Detect which cell encompasses the target text, then output its [x, y] center coordinate. 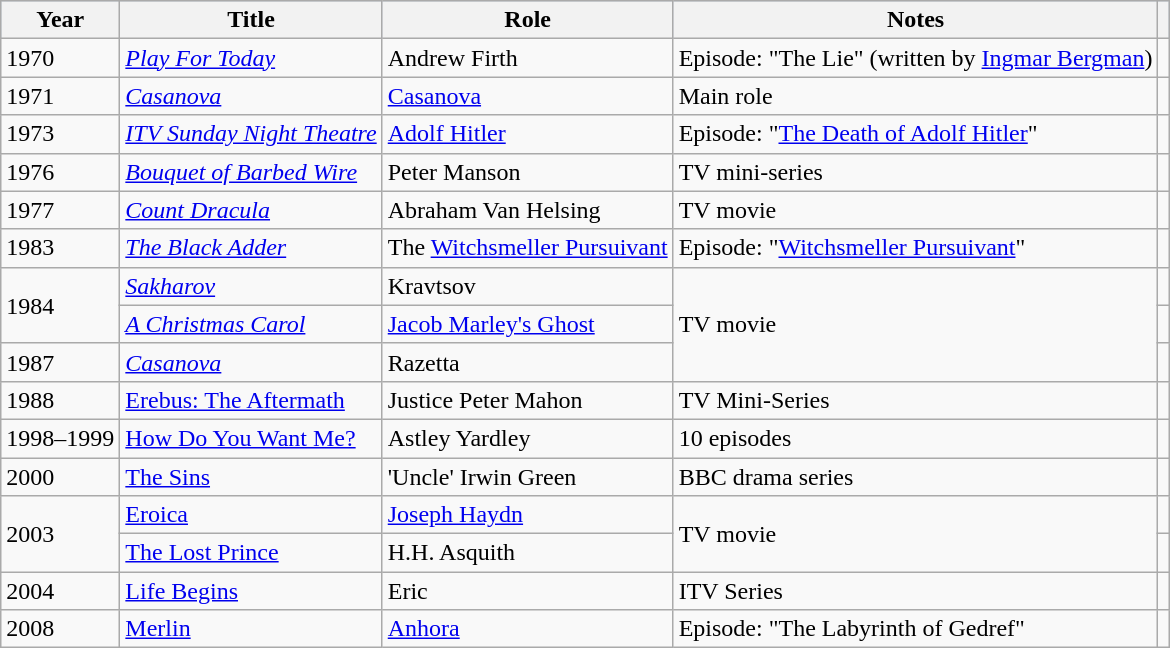
Joseph Haydn [528, 515]
How Do You Want Me? [251, 438]
ITV Series [916, 591]
Episode: "The Labyrinth of Gedref" [916, 629]
1970 [60, 58]
1977 [60, 210]
2004 [60, 591]
Kravtsov [528, 286]
Notes [916, 20]
Astley Yardley [528, 438]
The Sins [251, 477]
1971 [60, 96]
ITV Sunday Night Theatre [251, 134]
A Christmas Carol [251, 324]
Jacob Marley's Ghost [528, 324]
Episode: "Witchsmeller Pursuivant" [916, 248]
Bouquet of Barbed Wire [251, 172]
TV mini-series [916, 172]
BBC drama series [916, 477]
Life Begins [251, 591]
Peter Manson [528, 172]
1984 [60, 305]
1976 [60, 172]
H.H. Asquith [528, 553]
Andrew Firth [528, 58]
Count Dracula [251, 210]
Razetta [528, 362]
Eric [528, 591]
Erebus: The Aftermath [251, 400]
The Lost Prince [251, 553]
10 episodes [916, 438]
Title [251, 20]
Role [528, 20]
1987 [60, 362]
The Black Adder [251, 248]
2000 [60, 477]
2008 [60, 629]
Sakharov [251, 286]
1983 [60, 248]
Episode: "The Lie" (written by Ingmar Bergman) [916, 58]
The Witchsmeller Pursuivant [528, 248]
Eroica [251, 515]
TV Mini-Series [916, 400]
Anhora [528, 629]
Play For Today [251, 58]
Adolf Hitler [528, 134]
'Uncle' Irwin Green [528, 477]
2003 [60, 534]
Abraham Van Helsing [528, 210]
Year [60, 20]
1998–1999 [60, 438]
Merlin [251, 629]
Main role [916, 96]
1988 [60, 400]
1973 [60, 134]
Episode: "The Death of Adolf Hitler" [916, 134]
Justice Peter Mahon [528, 400]
